Scan for the cell matching the given text and deliver its (X, Y) coordinate at center. 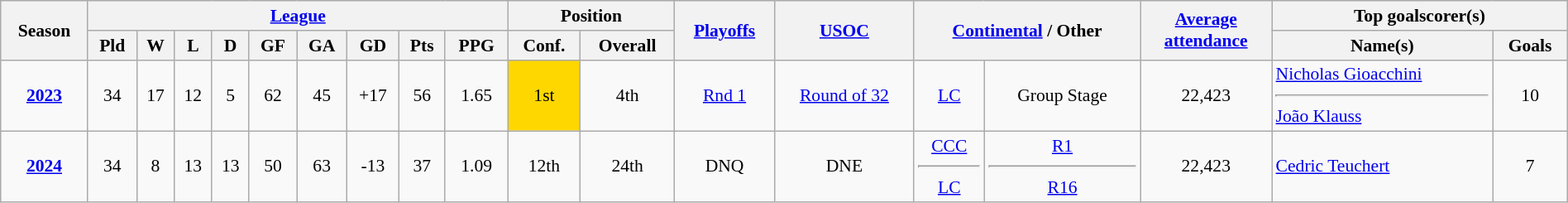
GD (374, 46)
Conf. (544, 46)
USOC (844, 30)
Group Stage (1062, 95)
Continental / Other (1027, 30)
Pld (112, 46)
L (194, 46)
Rnd 1 (724, 95)
DNE (844, 167)
Season (45, 30)
Name(s) (1383, 46)
D (230, 46)
37 (422, 167)
62 (273, 95)
CCCLC (949, 167)
Overall (628, 46)
24th (628, 167)
1.65 (476, 95)
Nicholas Gioacchini João Klauss (1383, 95)
R1 R16 (1062, 167)
63 (323, 167)
12th (544, 167)
LC (949, 95)
8 (155, 167)
4th (628, 95)
DNQ (724, 167)
2024 (45, 167)
GA (323, 46)
W (155, 46)
Cedric Teuchert (1383, 167)
Averageattendance (1206, 30)
45 (323, 95)
10 (1530, 95)
Round of 32 (844, 95)
7 (1530, 167)
Pts (422, 46)
+17 (374, 95)
5 (230, 95)
1st (544, 95)
56 (422, 95)
2023 (45, 95)
Top goalscorer(s) (1420, 16)
GF (273, 46)
1.09 (476, 167)
-13 (374, 167)
17 (155, 95)
PPG (476, 46)
Position (590, 16)
12 (194, 95)
Goals (1530, 46)
50 (273, 167)
League (298, 16)
Playoffs (724, 30)
